For the text-containing cell, return its midpoint in [X, Y] coordinate format. 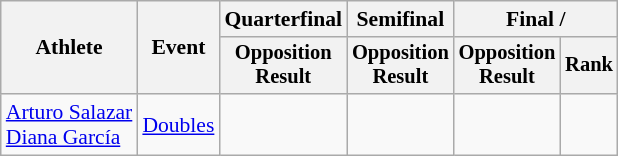
Doubles [178, 124]
Semifinal [400, 19]
Arturo SalazarDiana García [70, 124]
Final / [536, 19]
Athlete [70, 48]
Quarterfinal [283, 19]
Event [178, 48]
Rank [589, 66]
